Locate the cell with the specified text and output its [X, Y] center coordinate. 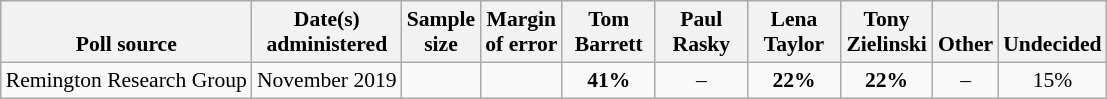
Poll source [126, 32]
Undecided [1052, 32]
Other [966, 32]
Lena Taylor [794, 32]
Remington Research Group [126, 80]
15% [1052, 80]
Marginof error [521, 32]
TomBarrett [608, 32]
PaulRasky [702, 32]
Samplesize [441, 32]
TonyZielinski [886, 32]
Date(s)administered [327, 32]
November 2019 [327, 80]
41% [608, 80]
